For the text-containing cell, return its midpoint in (x, y) coordinate format. 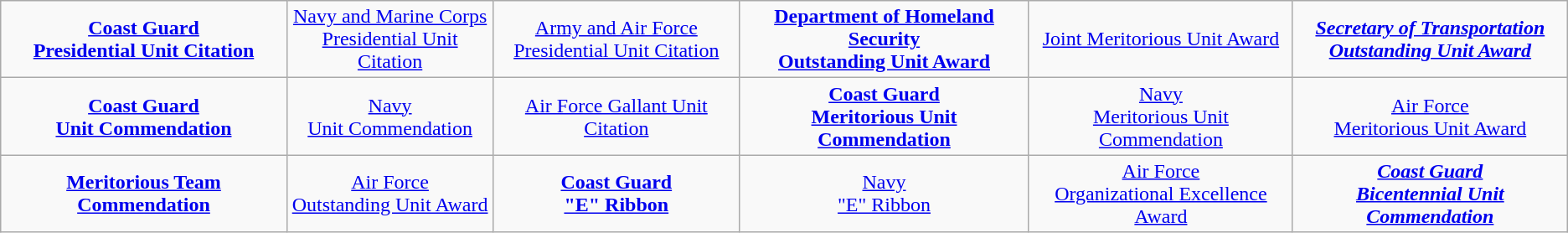
Air Force Gallant Unit Citation (616, 116)
NavyMeritorious Unit Commendation (1161, 116)
Joint Meritorious Unit Award (1161, 39)
Air ForceMeritorious Unit Award (1430, 116)
Coast Guard"E" Ribbon (616, 194)
Secretary of TransportationOutstanding Unit Award (1430, 39)
Coast GuardPresidential Unit Citation (144, 39)
Navy and Marine CorpsPresidential Unit Citation (390, 39)
Department of Homeland SecurityOutstanding Unit Award (885, 39)
Navy "E" Ribbon (885, 194)
Coast GuardUnit Commendation (144, 116)
NavyUnit Commendation (390, 116)
Coast GuardMeritorious Unit Commendation (885, 116)
Coast GuardBicentennial Unit Commendation (1430, 194)
Air ForceOutstanding Unit Award (390, 194)
Air ForceOrganizational Excellence Award (1161, 194)
Meritorious Team Commendation (144, 194)
Army and Air ForcePresidential Unit Citation (616, 39)
